Find where the given text appears and provide that cell's center as [x, y] coordinate. 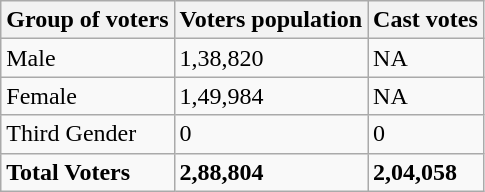
2,88,804 [271, 172]
Female [88, 96]
1,38,820 [271, 58]
2,04,058 [426, 172]
Group of voters [88, 20]
Cast votes [426, 20]
1,49,984 [271, 96]
Male [88, 58]
Voters population [271, 20]
Total Voters [88, 172]
Third Gender [88, 134]
